Scan for the cell matching the given text and deliver its (x, y) coordinate at center. 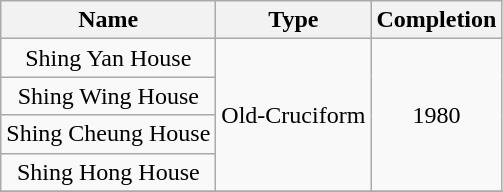
Shing Hong House (108, 172)
Completion (436, 20)
Shing Yan House (108, 58)
Shing Cheung House (108, 134)
Type (294, 20)
Name (108, 20)
Old-Cruciform (294, 115)
Shing Wing House (108, 96)
1980 (436, 115)
